Locate the cell with the specified text and output its [x, y] center coordinate. 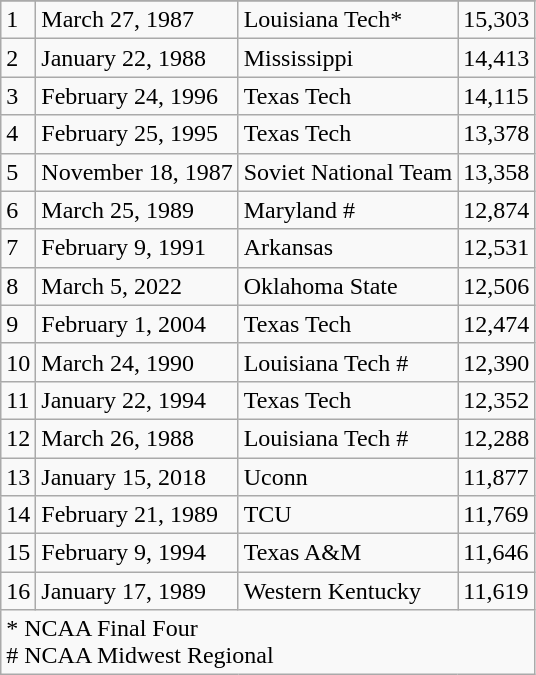
12,288 [496, 438]
March 5, 2022 [137, 286]
13,358 [496, 172]
January 22, 1994 [137, 400]
11,646 [496, 553]
11,619 [496, 591]
4 [18, 134]
15,303 [496, 20]
Oklahoma State [348, 286]
12,474 [496, 324]
11,877 [496, 477]
16 [18, 591]
Mississippi [348, 58]
5 [18, 172]
2 [18, 58]
* NCAA Final Four# NCAA Midwest Regional [268, 642]
7 [18, 248]
3 [18, 96]
Uconn [348, 477]
13 [18, 477]
March 26, 1988 [137, 438]
Maryland # [348, 210]
Texas A&M [348, 553]
March 24, 1990 [137, 362]
January 15, 2018 [137, 477]
March 25, 1989 [137, 210]
8 [18, 286]
Arkansas [348, 248]
11,769 [496, 515]
12,390 [496, 362]
February 25, 1995 [137, 134]
January 22, 1988 [137, 58]
12,531 [496, 248]
14 [18, 515]
14,413 [496, 58]
Western Kentucky [348, 591]
12,506 [496, 286]
9 [18, 324]
November 18, 1987 [137, 172]
15 [18, 553]
February 9, 1994 [137, 553]
TCU [348, 515]
10 [18, 362]
February 9, 1991 [137, 248]
11 [18, 400]
Louisiana Tech* [348, 20]
6 [18, 210]
February 21, 1989 [137, 515]
12,352 [496, 400]
12,874 [496, 210]
12 [18, 438]
February 24, 1996 [137, 96]
March 27, 1987 [137, 20]
14,115 [496, 96]
1 [18, 20]
13,378 [496, 134]
Soviet National Team [348, 172]
February 1, 2004 [137, 324]
January 17, 1989 [137, 591]
